Return the (x, y) coordinate for the center point of the cell that contains the specified text.  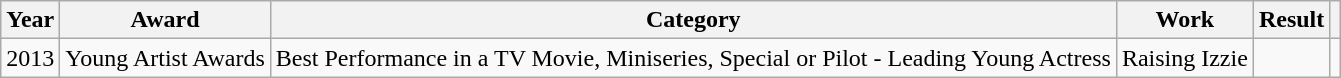
Award (165, 20)
Year (30, 20)
Result (1291, 20)
Best Performance in a TV Movie, Miniseries, Special or Pilot - Leading Young Actress (693, 58)
Young Artist Awards (165, 58)
2013 (30, 58)
Raising Izzie (1184, 58)
Work (1184, 20)
Category (693, 20)
